Find where the given text appears and provide that cell's center as [x, y] coordinate. 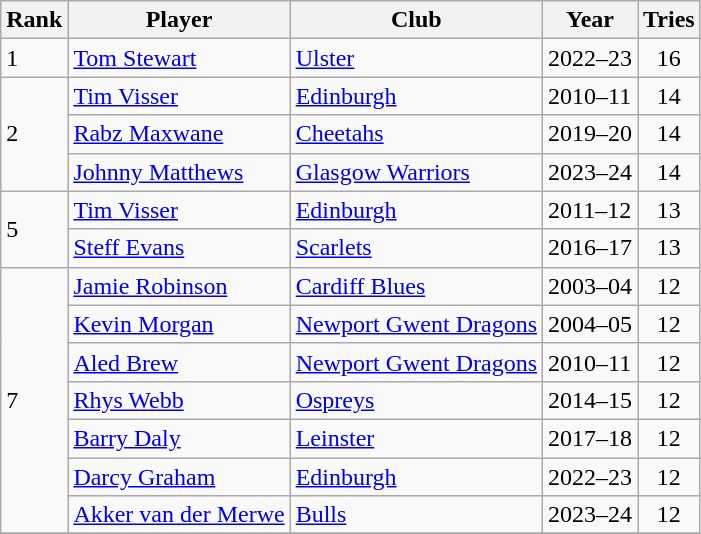
2016–17 [590, 248]
2003–04 [590, 286]
Cheetahs [416, 134]
Club [416, 20]
16 [670, 58]
Darcy Graham [179, 477]
Scarlets [416, 248]
Rabz Maxwane [179, 134]
Player [179, 20]
1 [34, 58]
2004–05 [590, 324]
Year [590, 20]
Steff Evans [179, 248]
5 [34, 229]
Akker van der Merwe [179, 515]
2014–15 [590, 400]
Jamie Robinson [179, 286]
Ospreys [416, 400]
7 [34, 400]
Tries [670, 20]
2017–18 [590, 438]
2019–20 [590, 134]
2011–12 [590, 210]
Johnny Matthews [179, 172]
Aled Brew [179, 362]
Bulls [416, 515]
Rank [34, 20]
Leinster [416, 438]
Kevin Morgan [179, 324]
Glasgow Warriors [416, 172]
Tom Stewart [179, 58]
Cardiff Blues [416, 286]
Rhys Webb [179, 400]
2 [34, 134]
Barry Daly [179, 438]
Ulster [416, 58]
